Extract the [x, y] coordinate from the center of the cell holding the provided text.  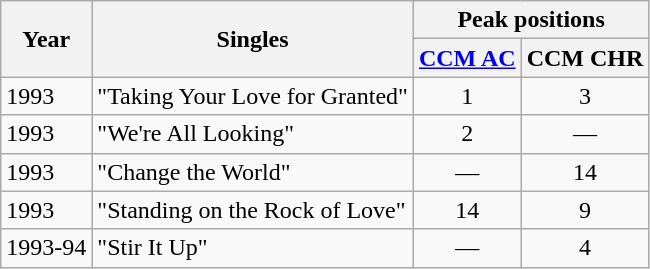
CCM CHR [585, 58]
"Standing on the Rock of Love" [253, 210]
9 [585, 210]
"We're All Looking" [253, 134]
Singles [253, 39]
Peak positions [530, 20]
3 [585, 96]
"Taking Your Love for Granted" [253, 96]
1 [467, 96]
4 [585, 248]
1993-94 [46, 248]
Year [46, 39]
2 [467, 134]
"Change the World" [253, 172]
CCM AC [467, 58]
"Stir It Up" [253, 248]
